Capture the cell that displays the provided text and extract its [X, Y] central coordinate. 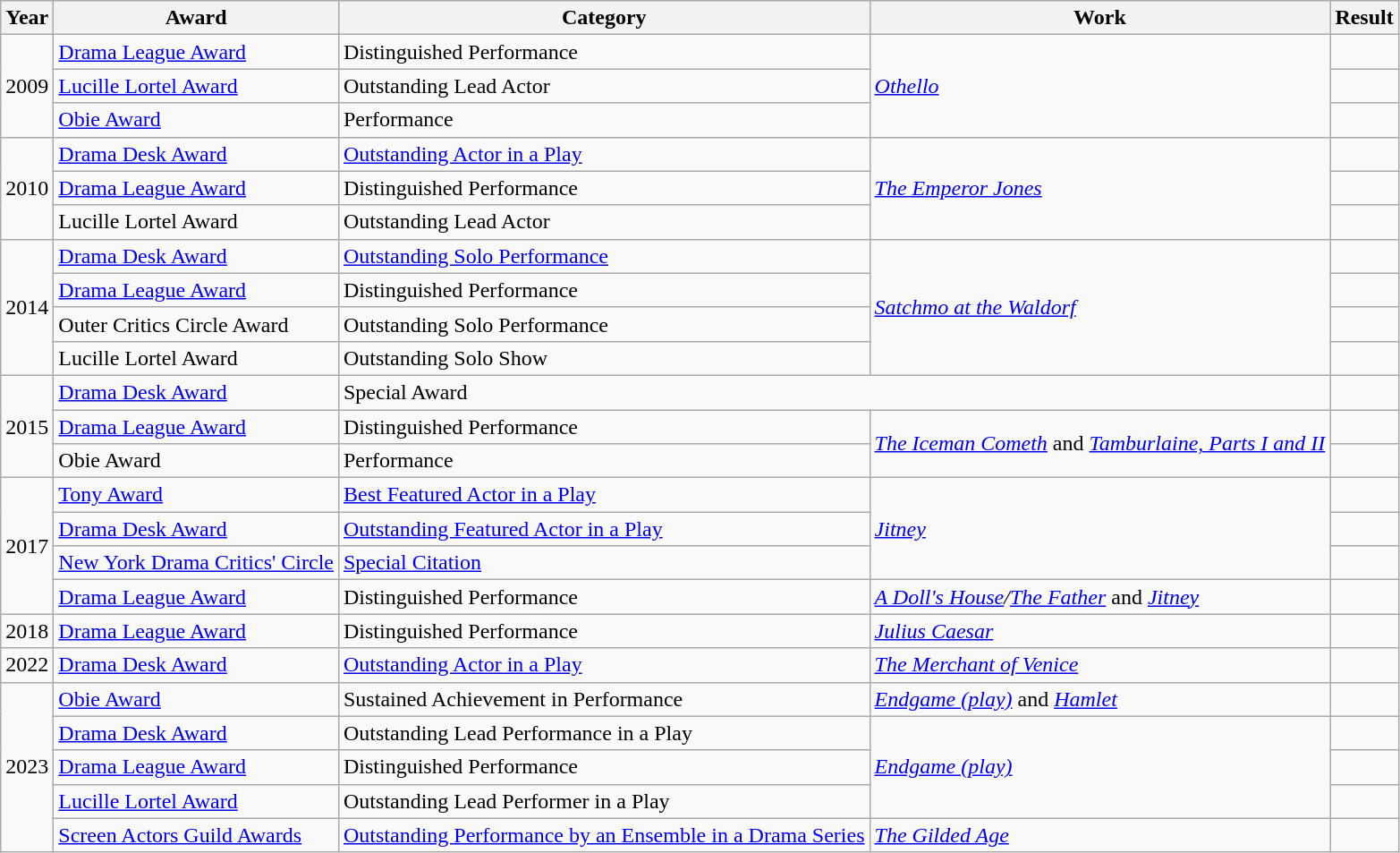
2018 [27, 631]
A Doll's House/The Father and Jitney [1100, 597]
Work [1100, 18]
2023 [27, 767]
Sustained Achievement in Performance [604, 699]
2015 [27, 426]
Year [27, 18]
Special Citation [604, 563]
Satchmo at the Waldorf [1100, 307]
Outstanding Featured Actor in a Play [604, 529]
Outer Critics Circle Award [197, 324]
Endgame (play) [1100, 767]
The Emperor Jones [1100, 188]
Jitney [1100, 529]
Outstanding Lead Performer in a Play [604, 801]
Result [1364, 18]
Tony Award [197, 495]
2010 [27, 188]
2022 [27, 665]
Outstanding Solo Show [604, 358]
Othello [1100, 86]
Best Featured Actor in a Play [604, 495]
2009 [27, 86]
2017 [27, 546]
Category [604, 18]
Julius Caesar [1100, 631]
Outstanding Lead Performance in a Play [604, 733]
The Iceman Cometh and Tamburlaine, Parts I and II [1100, 444]
Award [197, 18]
The Gilded Age [1100, 835]
2014 [27, 307]
New York Drama Critics' Circle [197, 563]
Screen Actors Guild Awards [197, 835]
Special Award [834, 392]
Endgame (play) and Hamlet [1100, 699]
Outstanding Performance by an Ensemble in a Drama Series [604, 835]
The Merchant of Venice [1100, 665]
